Return the (x, y) coordinate for the center point of the cell that contains the specified text.  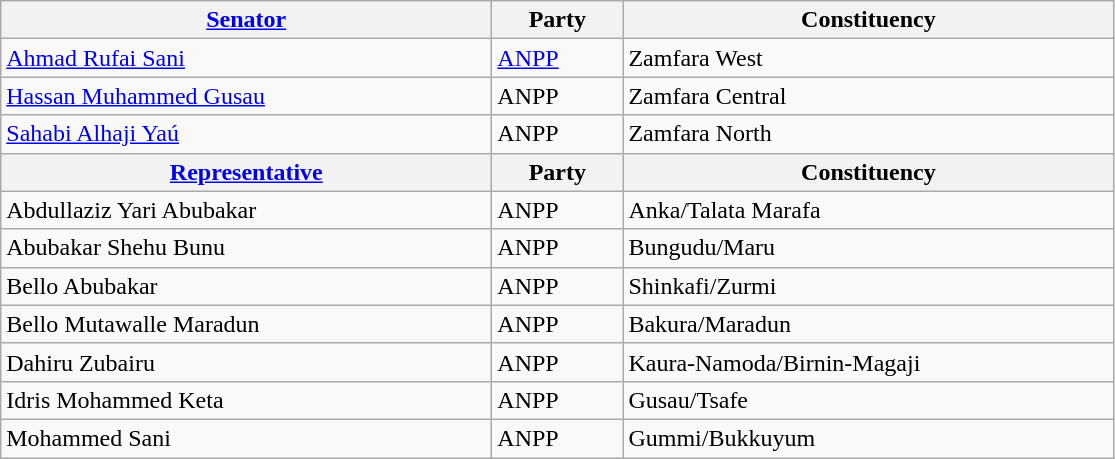
Senator (246, 20)
Bungudu/Maru (868, 248)
Kaura-Namoda/Birnin-Magaji (868, 362)
Representative (246, 172)
Sahabi Alhaji Yaú (246, 134)
Zamfara North (868, 134)
Zamfara Central (868, 96)
Hassan Muhammed Gusau (246, 96)
Dahiru Zubairu (246, 362)
Anka/Talata Marafa (868, 210)
Gusau/Tsafe (868, 400)
Idris Mohammed Keta (246, 400)
Ahmad Rufai Sani (246, 58)
Bello Mutawalle Maradun (246, 324)
Shinkafi/Zurmi (868, 286)
Mohammed Sani (246, 438)
Bakura/Maradun (868, 324)
Abubakar Shehu Bunu (246, 248)
Abdullaziz Yari Abubakar (246, 210)
Gummi/Bukkuyum (868, 438)
Zamfara West (868, 58)
Bello Abubakar (246, 286)
